Pinpoint the cell where the given text exists, returning its [x, y] midpoint coordinate. 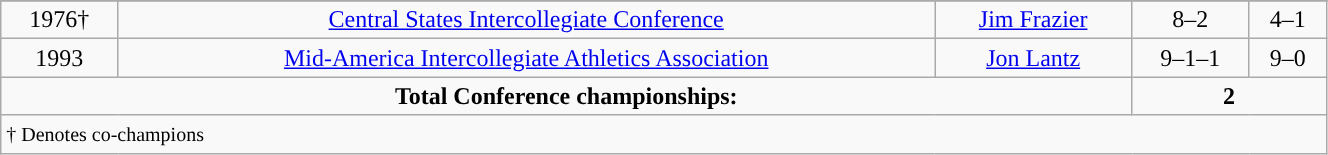
Jon Lantz [1034, 58]
9–0 [1288, 58]
1976† [60, 20]
2 [1230, 96]
1993 [60, 58]
Central States Intercollegiate Conference [526, 20]
Mid-America Intercollegiate Athletics Association [526, 58]
9–1–1 [1190, 58]
† Denotes co-champions [664, 134]
8–2 [1190, 20]
Total Conference championships: [566, 96]
4–1 [1288, 20]
Jim Frazier [1034, 20]
